Pinpoint the cell where the given text exists, returning its [X, Y] midpoint coordinate. 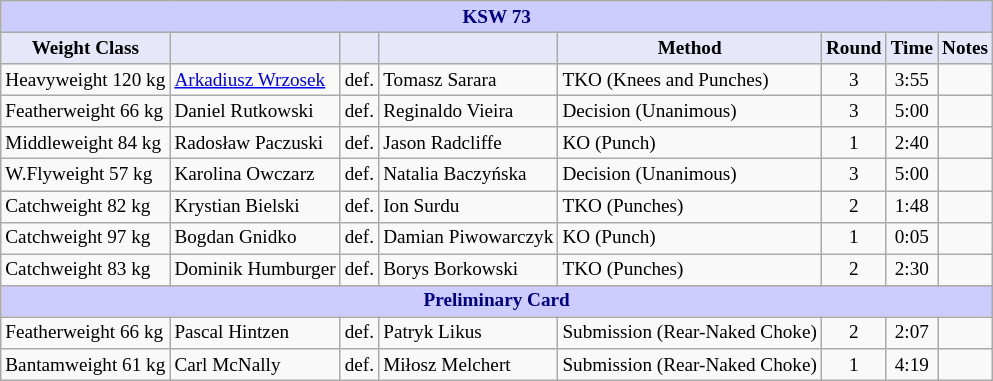
2:30 [912, 270]
Catchweight 83 kg [86, 270]
Borys Borkowski [468, 270]
Miłosz Melchert [468, 365]
Time [912, 48]
Notes [966, 48]
Carl McNally [255, 365]
Natalia Baczyńska [468, 175]
Weight Class [86, 48]
W.Flyweight 57 kg [86, 175]
Reginaldo Vieira [468, 111]
Karolina Owczarz [255, 175]
KSW 73 [497, 17]
Method [690, 48]
Pascal Hintzen [255, 333]
Radosław Paczuski [255, 143]
Bantamweight 61 kg [86, 365]
2:07 [912, 333]
TKO (Knees and Punches) [690, 80]
Damian Piwowarczyk [468, 238]
Preliminary Card [497, 301]
Krystian Bielski [255, 206]
Arkadiusz Wrzosek [255, 80]
1:48 [912, 206]
3:55 [912, 80]
Catchweight 97 kg [86, 238]
Heavyweight 120 kg [86, 80]
Tomasz Sarara [468, 80]
Round [854, 48]
Catchweight 82 kg [86, 206]
Jason Radcliffe [468, 143]
0:05 [912, 238]
Ion Surdu [468, 206]
Middleweight 84 kg [86, 143]
Dominik Humburger [255, 270]
2:40 [912, 143]
Bogdan Gnidko [255, 238]
Daniel Rutkowski [255, 111]
4:19 [912, 365]
Patryk Likus [468, 333]
